Output the [x, y] coordinate of the center of the cell containing the given text.  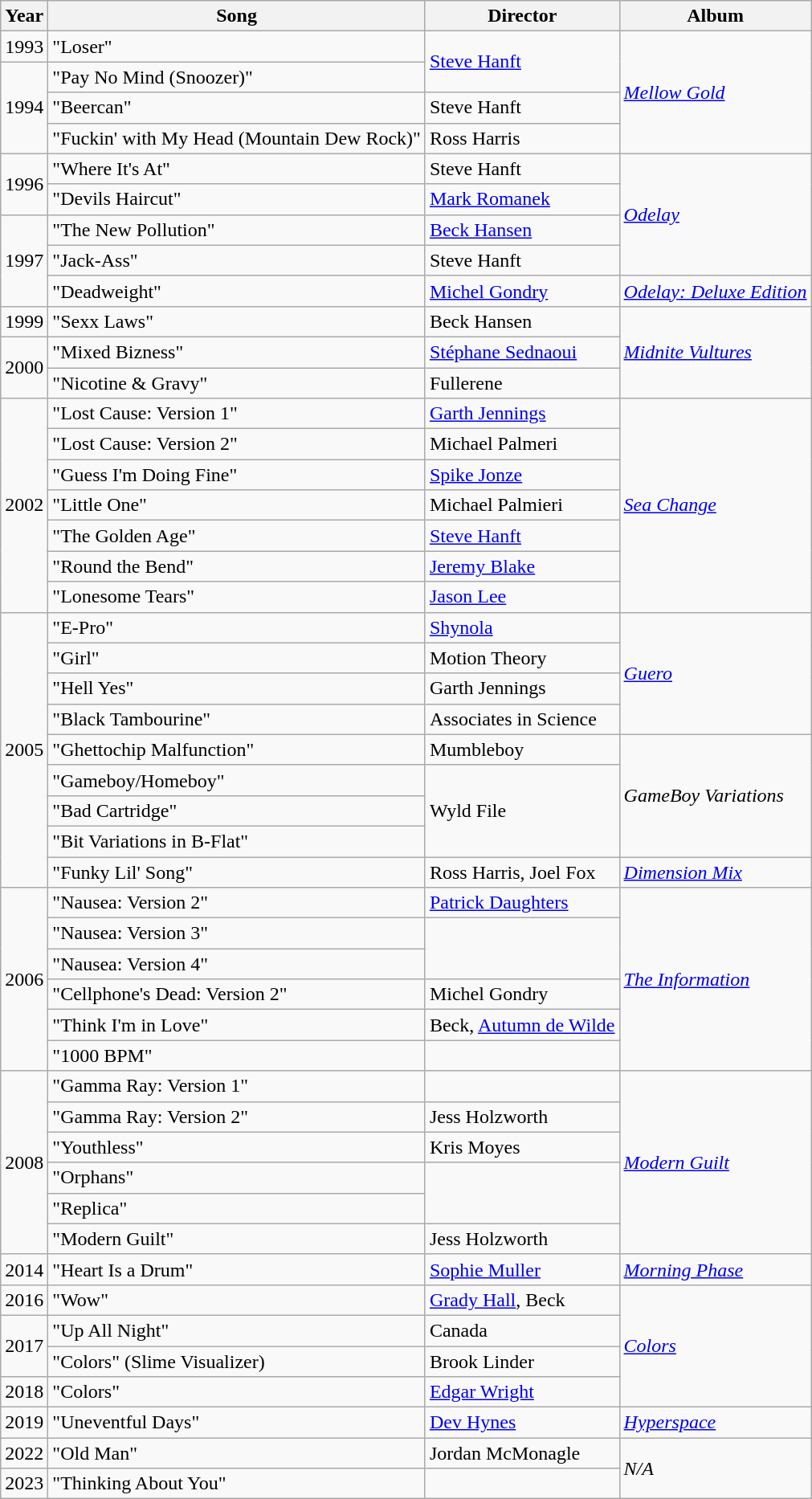
2014 [24, 1269]
"Colors" [237, 1392]
2008 [24, 1162]
"Youthless" [237, 1147]
2018 [24, 1392]
"Replica" [237, 1208]
Year [24, 16]
"Think I'm in Love" [237, 1025]
Mark Romanek [522, 199]
2022 [24, 1453]
2002 [24, 505]
"Old Man" [237, 1453]
Stéphane Sednaoui [522, 352]
The Information [715, 979]
"Guess I'm Doing Fine" [237, 475]
Shynola [522, 627]
"Up All Night" [237, 1330]
"Funky Lil' Song" [237, 872]
2019 [24, 1423]
"Jack-Ass" [237, 260]
Fullerene [522, 383]
"Little One" [237, 505]
"Ghettochip Malfunction" [237, 749]
Dev Hynes [522, 1423]
Colors [715, 1346]
2000 [24, 367]
Jordan McMonagle [522, 1453]
"Mixed Bizness" [237, 352]
Odelay [715, 214]
1996 [24, 184]
Canada [522, 1330]
"Sexx Laws" [237, 321]
Beck, Autumn de Wilde [522, 1025]
"Where It's At" [237, 169]
Mellow Gold [715, 92]
"Lost Cause: Version 1" [237, 414]
Motion Theory [522, 658]
"The New Pollution" [237, 230]
"E-Pro" [237, 627]
Edgar Wright [522, 1392]
1999 [24, 321]
1993 [24, 47]
Hyperspace [715, 1423]
Jeremy Blake [522, 566]
"Gameboy/Homeboy" [237, 780]
Michael Palmieri [522, 505]
"Lonesome Tears" [237, 597]
"Devils Haircut" [237, 199]
Brook Linder [522, 1362]
"Modern Guilt" [237, 1239]
"Cellphone's Dead: Version 2" [237, 995]
Album [715, 16]
Guero [715, 673]
"Fuckin' with My Head (Mountain Dew Rock)" [237, 138]
1997 [24, 260]
"Round the Bend" [237, 566]
"Gamma Ray: Version 2" [237, 1117]
Sophie Muller [522, 1269]
Kris Moyes [522, 1147]
Spike Jonze [522, 475]
"Gamma Ray: Version 1" [237, 1086]
1994 [24, 108]
Ross Harris [522, 138]
Michael Palmeri [522, 444]
"Nausea: Version 3" [237, 933]
Mumbleboy [522, 749]
Ross Harris, Joel Fox [522, 872]
Modern Guilt [715, 1162]
N/A [715, 1468]
"1000 BPM" [237, 1056]
2017 [24, 1346]
"The Golden Age" [237, 536]
"Nausea: Version 2" [237, 903]
Morning Phase [715, 1269]
Song [237, 16]
"Colors" (Slime Visualizer) [237, 1362]
"Nicotine & Gravy" [237, 383]
"Thinking About You" [237, 1484]
2005 [24, 750]
Patrick Daughters [522, 903]
"Heart Is a Drum" [237, 1269]
"Bad Cartridge" [237, 811]
"Wow" [237, 1300]
2016 [24, 1300]
"Black Tambourine" [237, 719]
Sea Change [715, 505]
Odelay: Deluxe Edition [715, 291]
Grady Hall, Beck [522, 1300]
"Lost Cause: Version 2" [237, 444]
Director [522, 16]
"Girl" [237, 658]
"Loser" [237, 47]
"Deadweight" [237, 291]
Associates in Science [522, 719]
GameBoy Variations [715, 795]
"Beercan" [237, 108]
Wyld File [522, 811]
"Bit Variations in B-Flat" [237, 841]
"Nausea: Version 4" [237, 964]
2023 [24, 1484]
Midnite Vultures [715, 352]
"Pay No Mind (Snoozer)" [237, 77]
"Orphans" [237, 1178]
"Uneventful Days" [237, 1423]
2006 [24, 979]
"Hell Yes" [237, 688]
Jason Lee [522, 597]
Dimension Mix [715, 872]
